From the cell containing the given text, extract its center point as (x, y) coordinate. 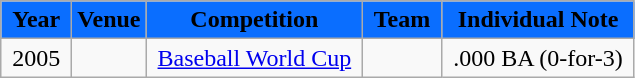
.000 BA (0-for-3) (538, 58)
Competition (254, 20)
Baseball World Cup (254, 58)
Year (36, 20)
Team (402, 20)
2005 (36, 58)
Individual Note (538, 20)
Venue (109, 20)
